Extract the (x, y) coordinate from the center of the cell holding the provided text.  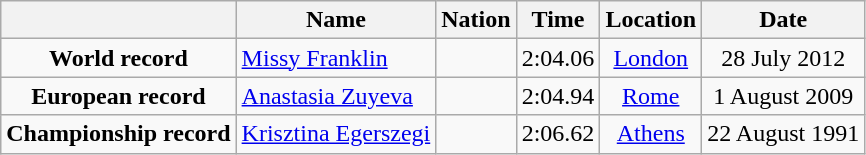
Krisztina Egerszegi (336, 134)
2:06.62 (558, 134)
Location (651, 20)
Nation (476, 20)
Championship record (118, 134)
28 July 2012 (784, 58)
Athens (651, 134)
London (651, 58)
Missy Franklin (336, 58)
22 August 1991 (784, 134)
Name (336, 20)
Time (558, 20)
2:04.06 (558, 58)
Anastasia Zuyeva (336, 96)
World record (118, 58)
Rome (651, 96)
Date (784, 20)
1 August 2009 (784, 96)
European record (118, 96)
2:04.94 (558, 96)
